Output the (X, Y) coordinate of the center of the cell containing the given text.  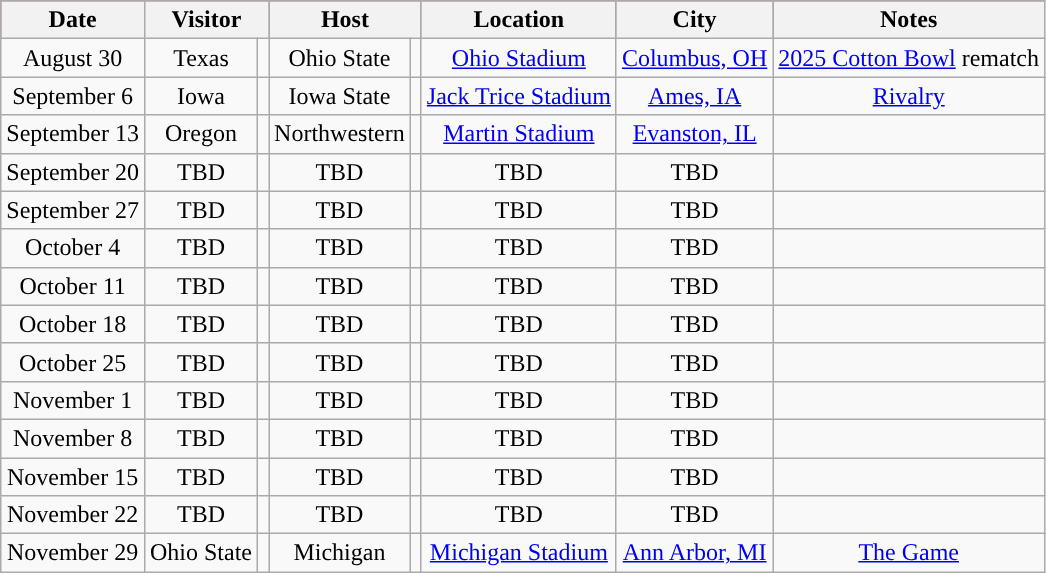
Evanston, IL (694, 134)
October 18 (73, 324)
November 1 (73, 400)
Michigan (340, 553)
Iowa State (340, 96)
November 15 (73, 477)
Ames, IA (694, 96)
October 11 (73, 286)
Northwestern (340, 134)
2025 Cotton Bowl rematch (909, 58)
Martin Stadium (518, 134)
October 4 (73, 248)
Notes (909, 20)
Oregon (200, 134)
Ohio Stadium (518, 58)
August 30 (73, 58)
Jack Trice Stadium (518, 96)
September 27 (73, 210)
Michigan Stadium (518, 553)
Iowa (200, 96)
September 20 (73, 172)
Location (518, 20)
Columbus, OH (694, 58)
Texas (200, 58)
November 8 (73, 438)
Visitor (206, 20)
September 6 (73, 96)
Rivalry (909, 96)
November 22 (73, 515)
The Game (909, 553)
September 13 (73, 134)
Host (346, 20)
November 29 (73, 553)
Date (73, 20)
Ann Arbor, MI (694, 553)
City (694, 20)
October 25 (73, 362)
